Extract the (X, Y) coordinate from the center of the cell holding the provided text.  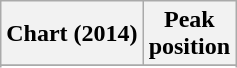
Chart (2014) (72, 34)
Peakposition (189, 34)
